Scan for the cell matching the given text and deliver its [x, y] coordinate at center. 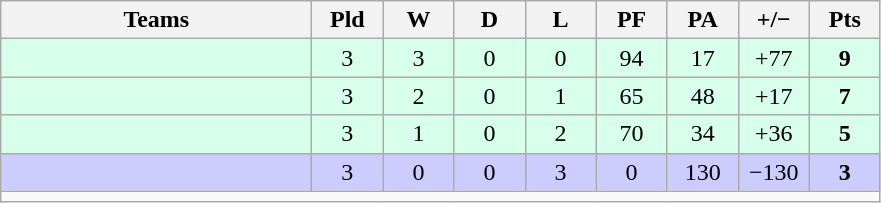
70 [632, 134]
+/− [774, 20]
+17 [774, 96]
+77 [774, 58]
9 [844, 58]
PF [632, 20]
Pld [348, 20]
48 [702, 96]
W [418, 20]
D [490, 20]
−130 [774, 172]
5 [844, 134]
34 [702, 134]
7 [844, 96]
130 [702, 172]
17 [702, 58]
94 [632, 58]
PA [702, 20]
Pts [844, 20]
L [560, 20]
Teams [156, 20]
65 [632, 96]
+36 [774, 134]
